Search for the cell housing the specified text and yield its [x, y] center coordinate. 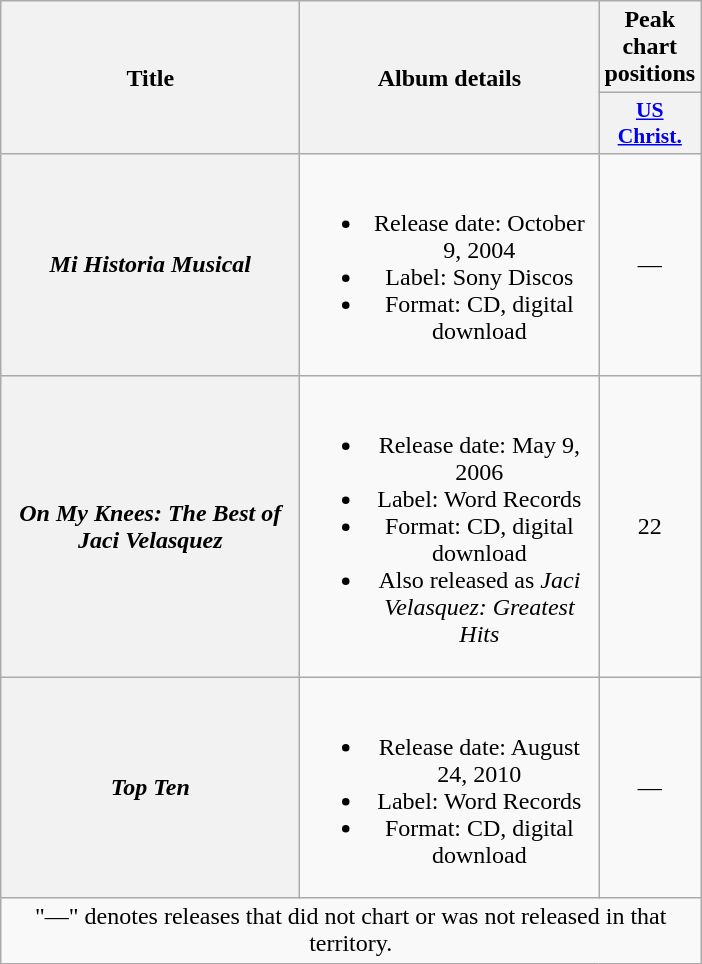
Peak chart positions [650, 47]
Top Ten [150, 788]
Album details [450, 78]
USChrist. [650, 124]
Title [150, 78]
Release date: August 24, 2010Label: Word RecordsFormat: CD, digital download [450, 788]
Release date: May 9, 2006Label: Word RecordsFormat: CD, digital downloadAlso released as Jaci Velasquez: Greatest Hits [450, 526]
22 [650, 526]
Mi Historia Musical [150, 264]
Release date: October 9, 2004Label: Sony DiscosFormat: CD, digital download [450, 264]
On My Knees: The Best of Jaci Velasquez [150, 526]
"—" denotes releases that did not chart or was not released in that territory. [351, 930]
